Pinpoint the cell where the given text exists, returning its [X, Y] midpoint coordinate. 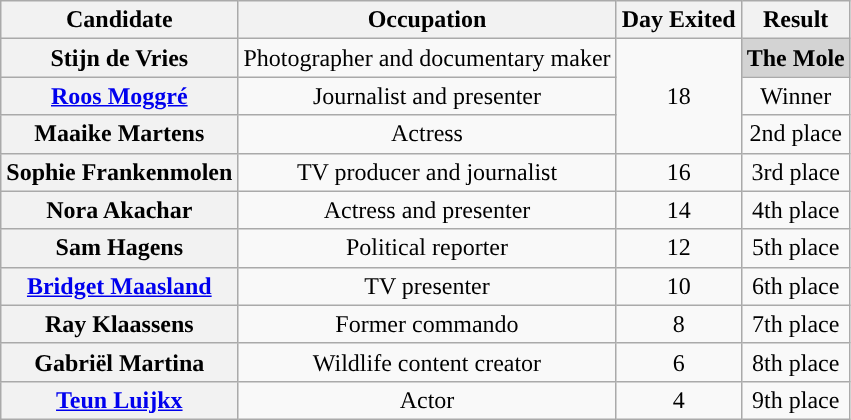
Actor [427, 400]
6 [678, 362]
Bridget Maasland [120, 286]
Journalist and presenter [427, 96]
Actress and presenter [427, 210]
Day Exited [678, 20]
Candidate [120, 20]
5th place [796, 248]
Roos Moggré [120, 96]
Winner [796, 96]
7th place [796, 324]
Result [796, 20]
Maaike Martens [120, 134]
Former commando [427, 324]
9th place [796, 400]
12 [678, 248]
Wildlife content creator [427, 362]
2nd place [796, 134]
8 [678, 324]
TV producer and journalist [427, 172]
Nora Akachar [120, 210]
10 [678, 286]
Sophie Frankenmolen [120, 172]
6th place [796, 286]
Photographer and documentary maker [427, 58]
18 [678, 96]
8th place [796, 362]
3rd place [796, 172]
Ray Klaassens [120, 324]
Sam Hagens [120, 248]
Gabriël Martina [120, 362]
TV presenter [427, 286]
4 [678, 400]
4th place [796, 210]
Occupation [427, 20]
Teun Luijkx [120, 400]
16 [678, 172]
Actress [427, 134]
Political reporter [427, 248]
14 [678, 210]
Stijn de Vries [120, 58]
The Mole [796, 58]
